For the text-containing cell, return its midpoint in [x, y] coordinate format. 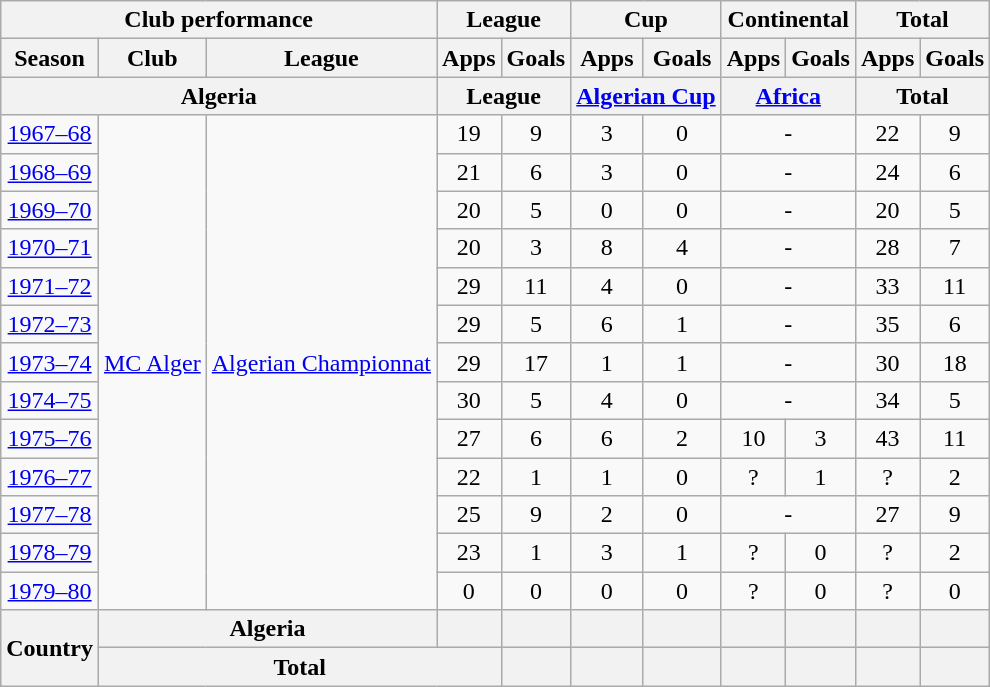
1977–78 [50, 515]
25 [469, 515]
1974–75 [50, 400]
33 [887, 286]
28 [887, 248]
1976–77 [50, 477]
Country [50, 648]
1975–76 [50, 438]
24 [887, 172]
17 [536, 362]
43 [887, 438]
10 [753, 438]
34 [887, 400]
1968–69 [50, 172]
8 [607, 248]
1973–74 [50, 362]
MC Alger [152, 362]
35 [887, 324]
Club [152, 58]
7 [955, 248]
18 [955, 362]
1970–71 [50, 248]
Cup [646, 20]
21 [469, 172]
Continental [788, 20]
Algerian Championnat [321, 362]
1971–72 [50, 286]
Algerian Cup [646, 96]
1967–68 [50, 134]
1979–80 [50, 591]
1969–70 [50, 210]
Club performance [219, 20]
23 [469, 553]
Africa [788, 96]
1978–79 [50, 553]
1972–73 [50, 324]
Season [50, 58]
19 [469, 134]
